For the text-containing cell, return its midpoint in (x, y) coordinate format. 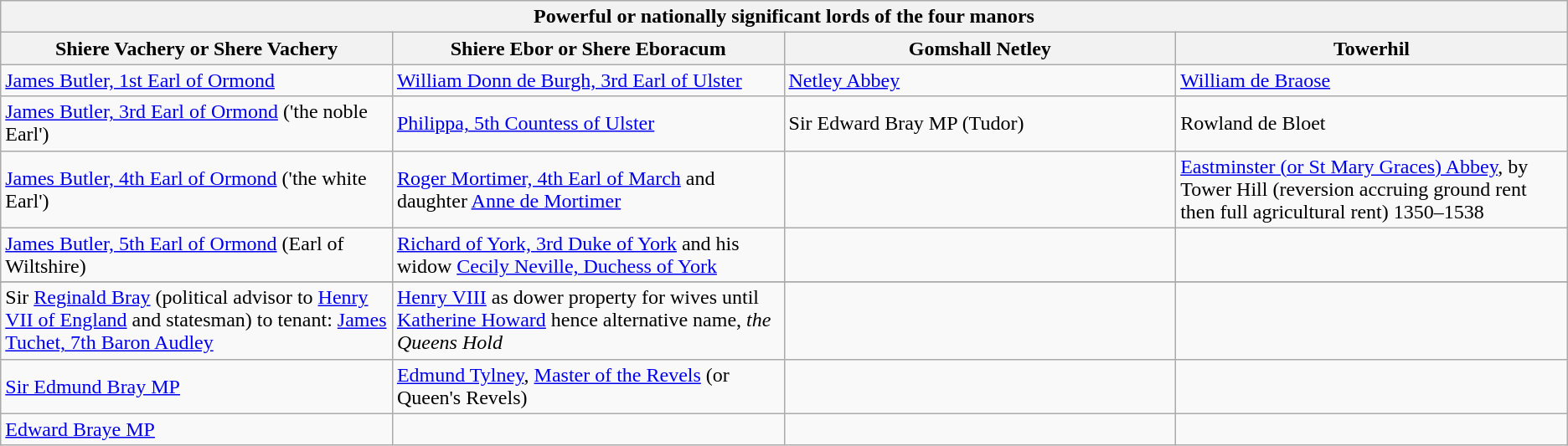
Sir Edward Bray MP (Tudor) (980, 124)
Towerhil (1372, 49)
Philippa, 5th Countess of Ulster (588, 124)
Richard of York, 3rd Duke of York and his widow Cecily Neville, Duchess of York (588, 254)
James Butler, 4th Earl of Ormond ('the white Earl') (197, 189)
James Butler, 1st Earl of Ormond (197, 80)
James Butler, 5th Earl of Ormond (Earl of Wiltshire) (197, 254)
Powerful or nationally significant lords of the four manors (784, 17)
Shiere Vachery or Shere Vachery (197, 49)
James Butler, 3rd Earl of Ormond ('the noble Earl') (197, 124)
Shiere Ebor or Shere Eboracum (588, 49)
William Donn de Burgh, 3rd Earl of Ulster (588, 80)
Sir Edmund Bray MP (197, 387)
William de Braose (1372, 80)
Rowland de Bloet (1372, 124)
Henry VIII as dower property for wives until Katherine Howard hence alternative name, the Queens Hold (588, 320)
Roger Mortimer, 4th Earl of March and daughter Anne de Mortimer (588, 189)
Eastminster (or St Mary Graces) Abbey, by Tower Hill (reversion accruing ground rent then full agricultural rent) 1350–1538 (1372, 189)
Edward Braye MP (197, 429)
Sir Reginald Bray (political advisor to Henry VII of England and statesman) to tenant: James Tuchet, 7th Baron Audley (197, 320)
Edmund Tylney, Master of the Revels (or Queen's Revels) (588, 387)
Gomshall Netley (980, 49)
Netley Abbey (980, 80)
